Extract the [x, y] coordinate from the center of the cell holding the provided text.  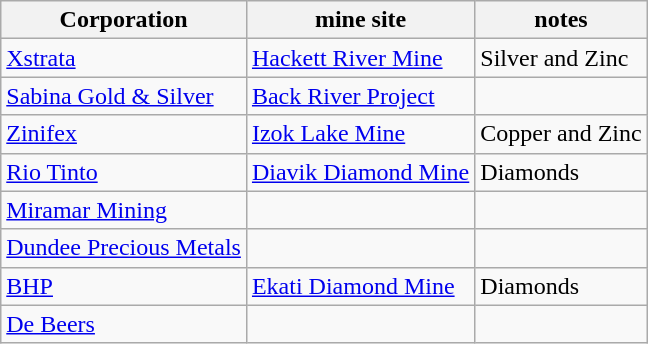
Zinifex [124, 134]
Ekati Diamond Mine [360, 286]
Xstrata [124, 58]
Dundee Precious Metals [124, 248]
Hackett River Mine [360, 58]
De Beers [124, 324]
BHP [124, 286]
mine site [360, 20]
Miramar Mining [124, 210]
Diavik Diamond Mine [360, 172]
Sabina Gold & Silver [124, 96]
Back River Project [360, 96]
Corporation [124, 20]
Rio Tinto [124, 172]
Copper and Zinc [561, 134]
notes [561, 20]
Izok Lake Mine [360, 134]
Silver and Zinc [561, 58]
